Detect which cell encompasses the target text, then output its [X, Y] center coordinate. 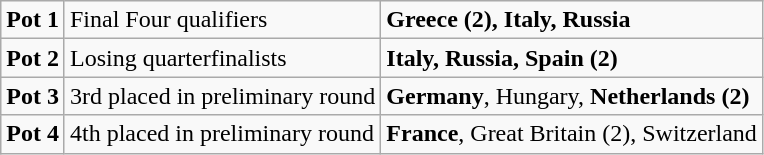
Germany, Hungary, Netherlands (2) [572, 96]
Pot 1 [33, 20]
Losing quarterfinalists [222, 58]
Italy, Russia, Spain (2) [572, 58]
3rd placed in preliminary round [222, 96]
4th placed in preliminary round [222, 134]
Pot 2 [33, 58]
Final Four qualifiers [222, 20]
Greece (2), Italy, Russia [572, 20]
France, Great Britain (2), Switzerland [572, 134]
Pot 3 [33, 96]
Pot 4 [33, 134]
